Detect which cell encompasses the target text, then output its (X, Y) center coordinate. 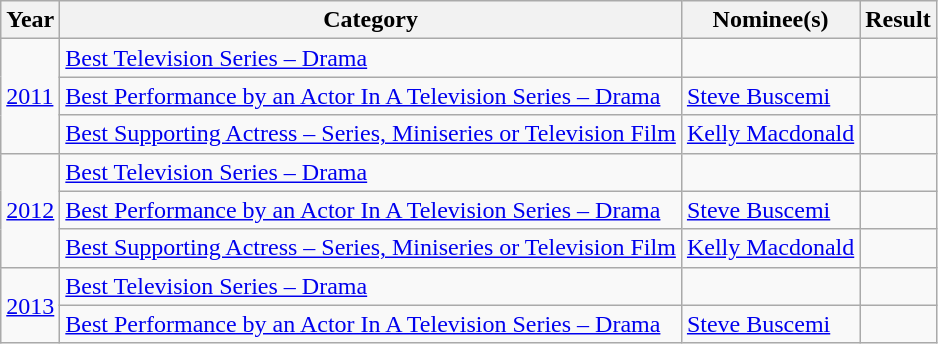
Result (898, 20)
Category (371, 20)
2012 (30, 210)
2011 (30, 96)
Nominee(s) (770, 20)
2013 (30, 305)
Year (30, 20)
